Pinpoint the cell where the given text exists, returning its (x, y) midpoint coordinate. 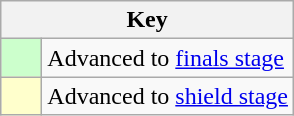
Advanced to finals stage (168, 58)
Key (148, 20)
Advanced to shield stage (168, 96)
